Provide the (X, Y) coordinate of the cell's center where the given text is located.  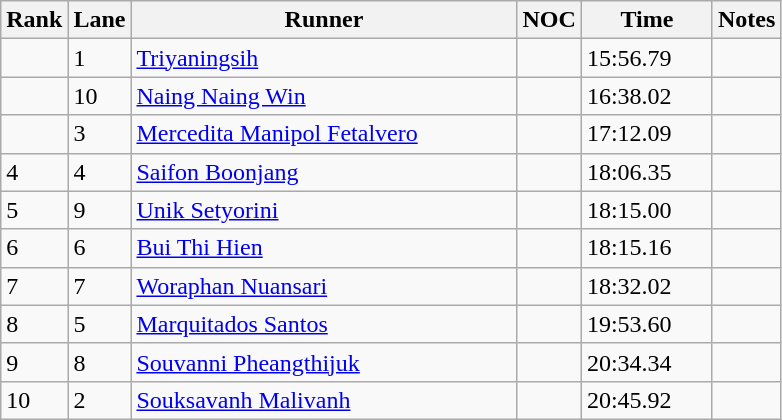
3 (100, 134)
16:38.02 (646, 96)
Lane (100, 20)
Marquitados Santos (324, 324)
Mercedita Manipol Fetalvero (324, 134)
Souvanni Pheangthijuk (324, 362)
Rank (34, 20)
20:45.92 (646, 400)
NOC (549, 20)
15:56.79 (646, 58)
Souksavanh Malivanh (324, 400)
Naing Naing Win (324, 96)
Triyaningsih (324, 58)
2 (100, 400)
Bui Thi Hien (324, 248)
17:12.09 (646, 134)
18:15.00 (646, 210)
Time (646, 20)
18:06.35 (646, 172)
19:53.60 (646, 324)
Runner (324, 20)
1 (100, 58)
Saifon Boonjang (324, 172)
18:15.16 (646, 248)
Unik Setyorini (324, 210)
Notes (746, 20)
18:32.02 (646, 286)
20:34.34 (646, 362)
Woraphan Nuansari (324, 286)
